Capture the cell that displays the provided text and extract its (x, y) central coordinate. 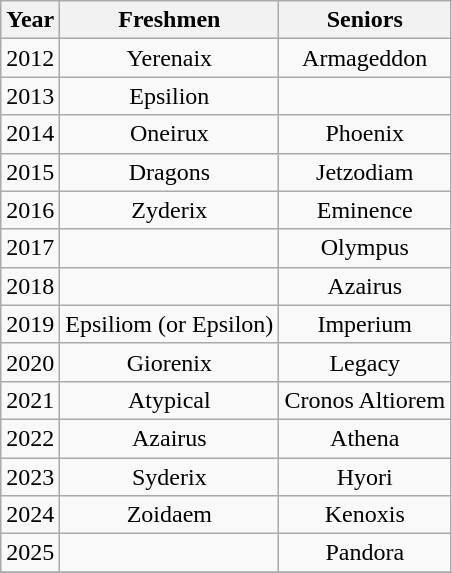
Freshmen (170, 20)
2018 (30, 286)
2021 (30, 400)
Zoidaem (170, 515)
Olympus (365, 248)
Syderix (170, 477)
Year (30, 20)
2015 (30, 172)
Athena (365, 438)
Giorenix (170, 362)
2012 (30, 58)
Eminence (365, 210)
Dragons (170, 172)
Seniors (365, 20)
2023 (30, 477)
2014 (30, 134)
Armageddon (365, 58)
Cronos Altiorem (365, 400)
Pandora (365, 553)
Kenoxis (365, 515)
2016 (30, 210)
Yerenaix (170, 58)
Oneirux (170, 134)
Epsiliom (or Epsilon) (170, 324)
2020 (30, 362)
Atypical (170, 400)
Legacy (365, 362)
2025 (30, 553)
2013 (30, 96)
Imperium (365, 324)
2022 (30, 438)
Hyori (365, 477)
2019 (30, 324)
2017 (30, 248)
Jetzodiam (365, 172)
Zyderix (170, 210)
Epsilion (170, 96)
2024 (30, 515)
Phoenix (365, 134)
